Find where the given text appears and provide that cell's center as [X, Y] coordinate. 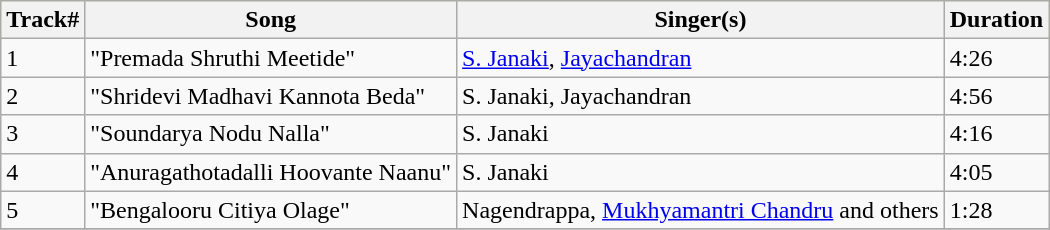
"Anuragathotadalli Hoovante Naanu" [271, 172]
4:16 [996, 134]
1:28 [996, 210]
4:05 [996, 172]
3 [43, 134]
4 [43, 172]
Track# [43, 20]
4:26 [996, 58]
5 [43, 210]
Singer(s) [701, 20]
4:56 [996, 96]
1 [43, 58]
2 [43, 96]
Duration [996, 20]
Nagendrappa, Mukhyamantri Chandru and others [701, 210]
"Shridevi Madhavi Kannota Beda" [271, 96]
Song [271, 20]
"Soundarya Nodu Nalla" [271, 134]
"Premada Shruthi Meetide" [271, 58]
"Bengalooru Citiya Olage" [271, 210]
